Capture the cell that displays the provided text and extract its (x, y) central coordinate. 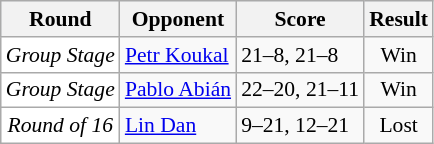
21–8, 21–8 (300, 55)
Opponent (178, 19)
Result (398, 19)
Petr Koukal (178, 55)
Lost (398, 126)
22–20, 21–11 (300, 90)
Score (300, 19)
9–21, 12–21 (300, 126)
Round of 16 (60, 126)
Lin Dan (178, 126)
Round (60, 19)
Pablo Abián (178, 90)
